From the cell containing the given text, extract its center point as [x, y] coordinate. 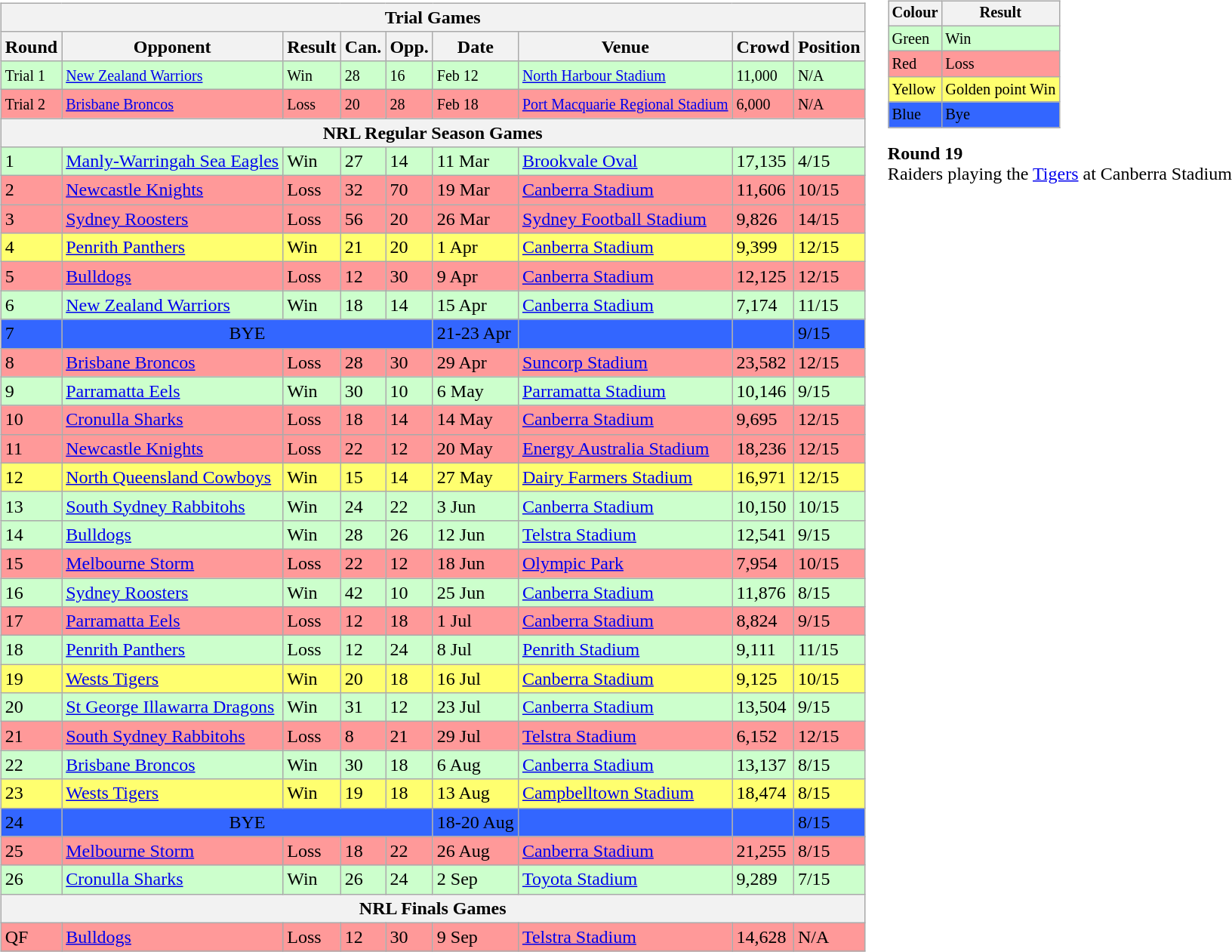
Opponent [172, 46]
Energy Australia Stadium [625, 448]
Trial Games [433, 17]
Blue [915, 115]
9 Apr [476, 276]
Trial 1 [31, 75]
9,826 [762, 219]
17,135 [762, 162]
1 Jul [476, 621]
23 Jul [476, 707]
27 May [476, 477]
14 May [476, 420]
9 [31, 391]
Suncorp Stadium [625, 362]
16 Jul [476, 679]
1 Apr [476, 248]
6 May [476, 391]
7 [31, 334]
31 [363, 707]
9,695 [762, 420]
Feb 12 [476, 75]
Colour [915, 14]
32 [363, 190]
4/15 [829, 162]
5 [31, 276]
27 [363, 162]
11,000 [762, 75]
10,150 [762, 506]
7/15 [829, 880]
12,125 [762, 276]
Date [476, 46]
15 Apr [476, 305]
St George Illawarra Dragons [172, 707]
25 [31, 851]
Penrith Stadium [625, 650]
13 [31, 506]
3 [31, 219]
9,289 [762, 880]
NRL Regular Season Games [433, 132]
11 [31, 448]
Parramatta Stadium [625, 391]
21-23 Apr [476, 334]
Toyota Stadium [625, 880]
Yellow [915, 90]
North Harbour Stadium [625, 75]
Olympic Park [625, 563]
Manly-Warringah Sea Eagles [172, 162]
12,541 [762, 535]
13 Aug [476, 793]
23 [31, 793]
6 [31, 305]
14,628 [762, 937]
16,971 [762, 477]
18,236 [762, 448]
Port Macquarie Regional Stadium [625, 103]
8 Jul [476, 650]
6 Aug [476, 765]
NRL Finals Games [433, 908]
13,137 [762, 765]
4 [31, 248]
QF [31, 937]
9,125 [762, 679]
18,474 [762, 793]
Sydney Football Stadium [625, 219]
18 Jun [476, 563]
56 [363, 219]
2 [31, 190]
18-20 Aug [476, 822]
Red [915, 64]
11,876 [762, 593]
23,582 [762, 362]
26 Aug [476, 851]
Opp. [409, 46]
Dairy Farmers Stadium [625, 477]
8,824 [762, 621]
25 Jun [476, 593]
Feb 18 [476, 103]
6,000 [762, 103]
29 Jul [476, 736]
Crowd [762, 46]
21,255 [762, 851]
7,954 [762, 563]
Trial 2 [31, 103]
9 Sep [476, 937]
9,111 [762, 650]
Bye [1000, 115]
3 Jun [476, 506]
6,152 [762, 736]
14/15 [829, 219]
9,399 [762, 248]
42 [363, 593]
Position [829, 46]
10,146 [762, 391]
13,504 [762, 707]
29 Apr [476, 362]
7,174 [762, 305]
70 [409, 190]
Brookvale Oval [625, 162]
2 Sep [476, 880]
Round [31, 46]
Venue [625, 46]
20 May [476, 448]
Can. [363, 46]
26 Mar [476, 219]
Golden point Win [1000, 90]
12 Jun [476, 535]
19 Mar [476, 190]
Campbelltown Stadium [625, 793]
17 [31, 621]
North Queensland Cowboys [172, 477]
11,606 [762, 190]
1 [31, 162]
Green [915, 39]
11 Mar [476, 162]
